Output the (X, Y) coordinate of the center of the cell containing the given text.  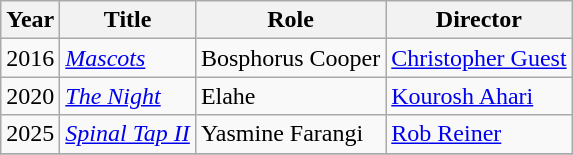
Year (30, 20)
Title (128, 20)
Rob Reiner (479, 134)
Elahe (290, 96)
Christopher Guest (479, 58)
Director (479, 20)
Role (290, 20)
2025 (30, 134)
Spinal Tap II (128, 134)
Kourosh Ahari (479, 96)
Mascots (128, 58)
Yasmine Farangi (290, 134)
The Night (128, 96)
Bosphorus Cooper (290, 58)
2016 (30, 58)
2020 (30, 96)
